Return (x, y) of the center of cell containing provided text 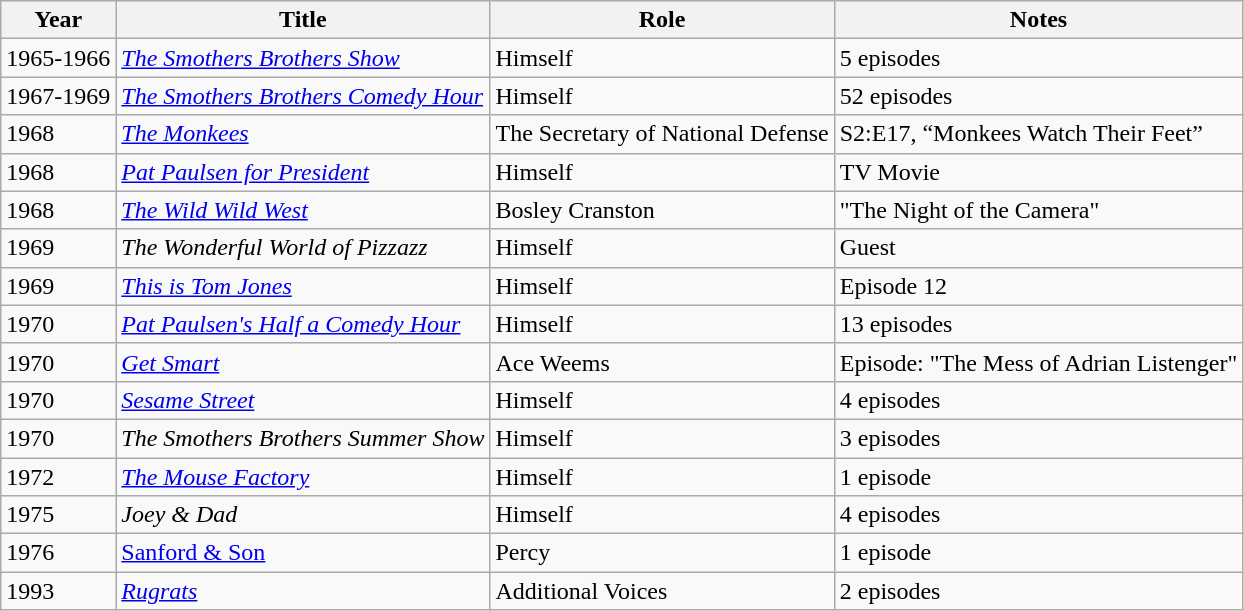
The Mouse Factory (303, 477)
Year (58, 20)
Guest (1038, 248)
2 episodes (1038, 591)
1965-1966 (58, 58)
The Smothers Brothers Comedy Hour (303, 96)
Episode 12 (1038, 286)
S2:E17, “Monkees Watch Their Feet” (1038, 134)
1975 (58, 515)
3 episodes (1038, 438)
"The Night of the Camera" (1038, 210)
TV Movie (1038, 172)
Get Smart (303, 362)
Bosley Cranston (662, 210)
Title (303, 20)
1976 (58, 553)
Percy (662, 553)
Pat Paulsen's Half a Comedy Hour (303, 324)
Pat Paulsen for President (303, 172)
1967-1969 (58, 96)
Notes (1038, 20)
The Secretary of National Defense (662, 134)
The Smothers Brothers Show (303, 58)
Role (662, 20)
Additional Voices (662, 591)
The Wonderful World of Pizzazz (303, 248)
1993 (58, 591)
5 episodes (1038, 58)
Joey & Dad (303, 515)
The Wild Wild West (303, 210)
Sanford & Son (303, 553)
The Smothers Brothers Summer Show (303, 438)
Ace Weems (662, 362)
13 episodes (1038, 324)
Sesame Street (303, 400)
The Monkees (303, 134)
52 episodes (1038, 96)
Episode: "The Mess of Adrian Listenger" (1038, 362)
1972 (58, 477)
This is Tom Jones (303, 286)
Rugrats (303, 591)
